Determine the [x, y] coordinate at the center of the cell enclosing the given text.  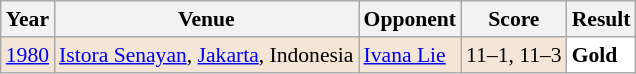
Ivana Lie [410, 55]
11–1, 11–3 [514, 55]
Gold [602, 55]
Venue [206, 19]
Score [514, 19]
Opponent [410, 19]
Year [28, 19]
Result [602, 19]
1980 [28, 55]
Istora Senayan, Jakarta, Indonesia [206, 55]
